From the cell containing the given text, extract its center point as (x, y) coordinate. 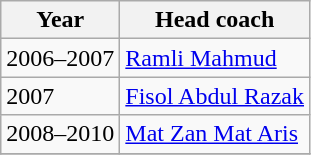
Ramli Mahmud (215, 58)
Fisol Abdul Razak (215, 96)
2008–2010 (60, 134)
2006–2007 (60, 58)
Year (60, 20)
2007 (60, 96)
Head coach (215, 20)
Mat Zan Mat Aris (215, 134)
